Return (x, y) of the center of cell containing provided text 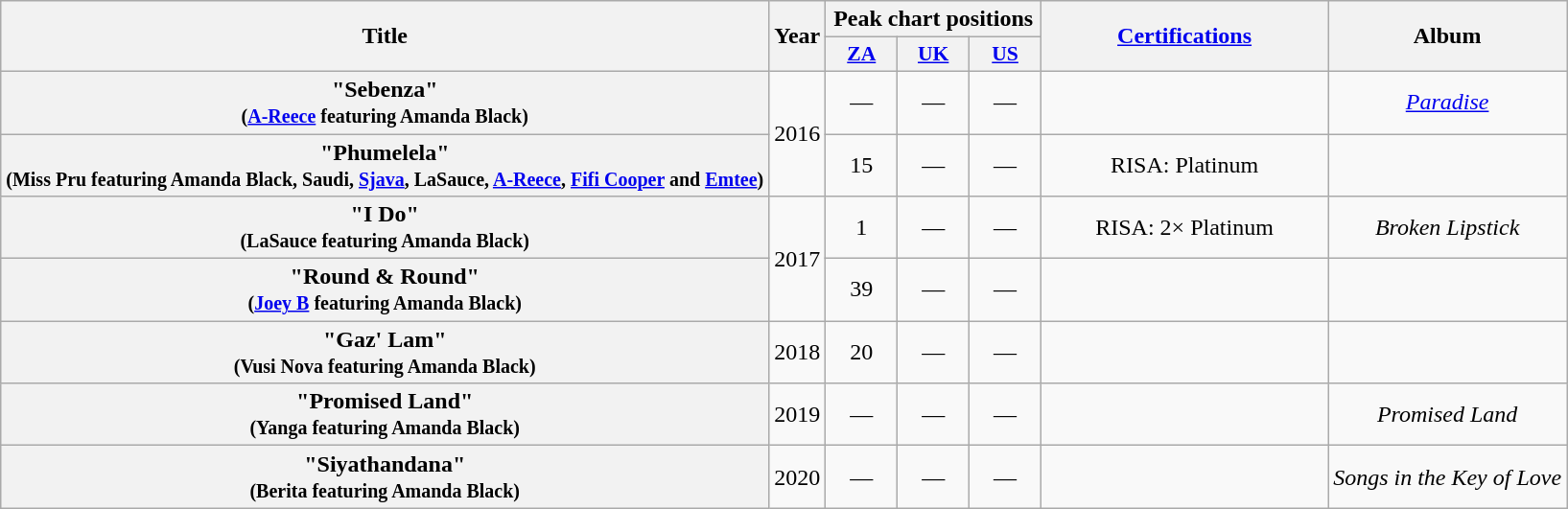
"Promised Land"(Yanga featuring Amanda Black) (386, 414)
2016 (798, 133)
"Sebenza"(A-Reece featuring Amanda Black) (386, 102)
Promised Land (1448, 414)
"Siyathandana"(Berita featuring Amanda Black) (386, 477)
2017 (798, 259)
RISA: Platinum (1185, 165)
Year (798, 36)
Album (1448, 36)
2019 (798, 414)
2020 (798, 477)
20 (861, 353)
Title (386, 36)
UK (934, 55)
RISA: 2× Platinum (1185, 228)
"I Do"(LaSauce featuring Amanda Black) (386, 228)
Broken Lipstick (1448, 228)
"Phumelela"(Miss Pru featuring Amanda Black, Saudi, Sjava, LaSauce, A-Reece, Fifi Cooper and Emtee) (386, 165)
Peak chart positions (934, 19)
ZA (861, 55)
US (1005, 55)
15 (861, 165)
2018 (798, 353)
Songs in the Key of Love (1448, 477)
"Round & Round"(Joey B featuring Amanda Black) (386, 289)
"Gaz' Lam"(Vusi Nova featuring Amanda Black) (386, 353)
Paradise (1448, 102)
Certifications (1185, 36)
39 (861, 289)
1 (861, 228)
